Return (X, Y) of the center of cell containing provided text 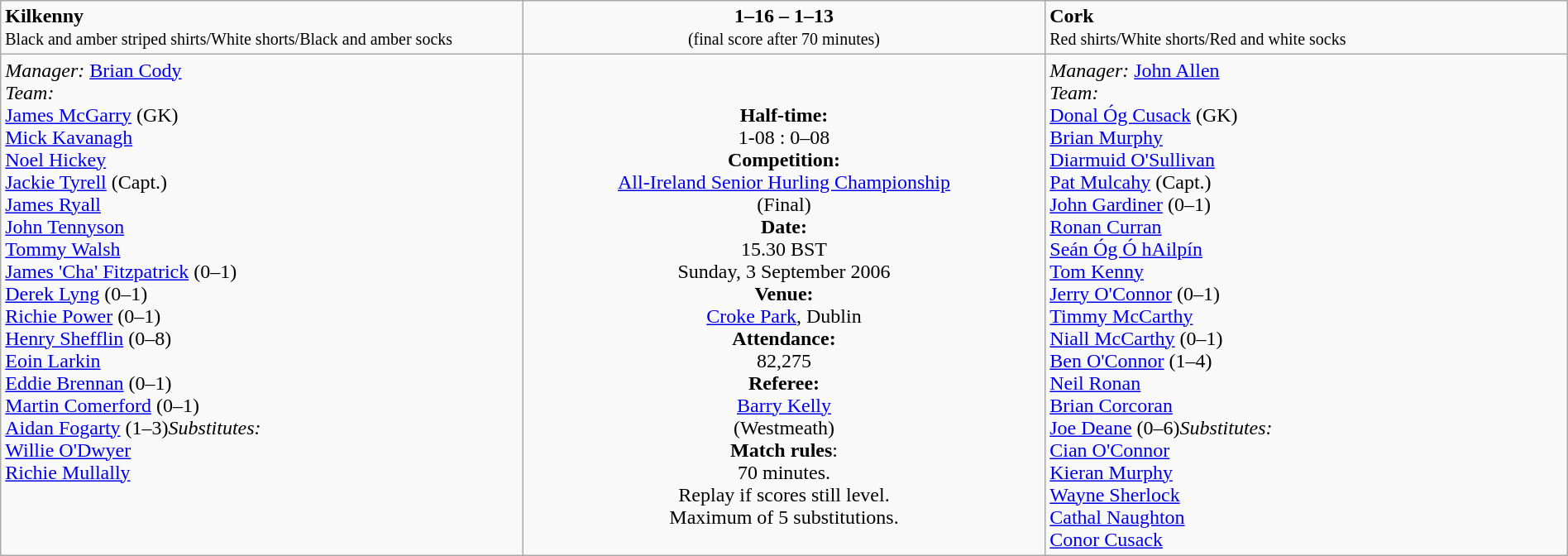
1–16 – 1–13(final score after 70 minutes) (784, 28)
CorkRed shirts/White shorts/Red and white socks (1307, 28)
KilkennyBlack and amber striped shirts/White shorts/Black and amber socks (262, 28)
